Detect which cell encompasses the target text, then output its [X, Y] center coordinate. 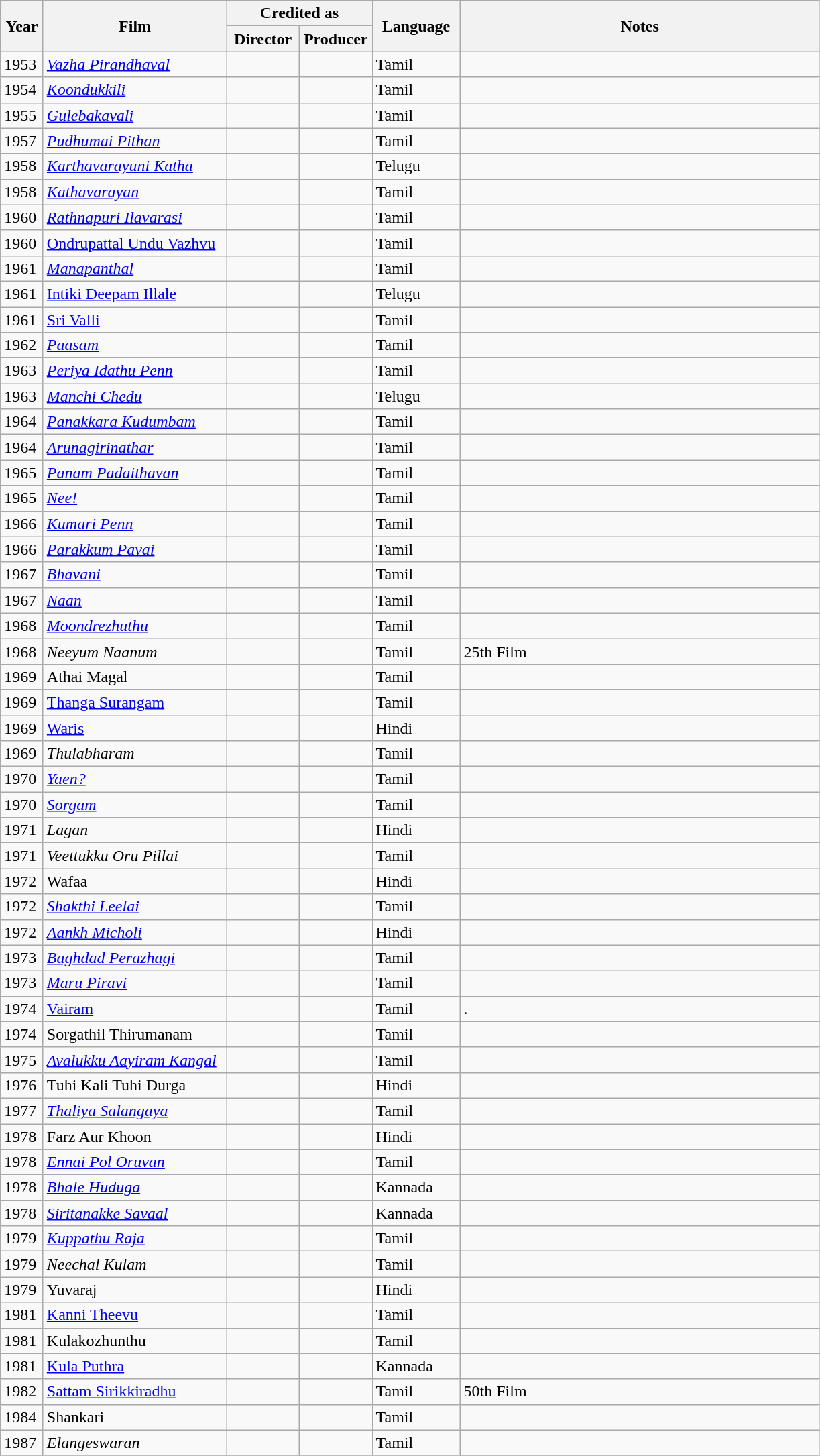
Sorgam [135, 805]
1976 [22, 1085]
Athai Magal [135, 677]
Yaen? [135, 779]
Kathavarayan [135, 192]
Gulebakavali [135, 115]
Kanni Theevu [135, 1315]
Tuhi Kali Tuhi Durga [135, 1085]
Lagan [135, 830]
Veettukku Oru Pillai [135, 856]
Siritanakke Savaal [135, 1213]
Avalukku Aayiram Kangal [135, 1060]
Manapanthal [135, 268]
Kulakozhunthu [135, 1341]
Shakthi Leelai [135, 907]
Panakkara Kudumbam [135, 422]
Neeyum Naanum [135, 651]
Language [416, 26]
Intiki Deepam Illale [135, 294]
Producer [335, 39]
. [640, 1009]
Credited as [299, 13]
Bhale Huduga [135, 1188]
Notes [640, 26]
Vairam [135, 1009]
Waris [135, 728]
Elangeswaran [135, 1443]
Wafaa [135, 881]
Year [22, 26]
Moondrezhuthu [135, 626]
Sri Valli [135, 320]
1987 [22, 1443]
Farz Aur Khoon [135, 1137]
Thulabharam [135, 754]
Naan [135, 600]
Koondukkili [135, 90]
Neechal Kulam [135, 1264]
1954 [22, 90]
Periya Idathu Penn [135, 371]
Manchi Chedu [135, 396]
Kumari Penn [135, 524]
Rathnapuri Ilavarasi [135, 217]
50th Film [640, 1392]
Vazha Pirandhaval [135, 64]
1957 [22, 141]
Panam Padaithavan [135, 473]
Aankh Micholi [135, 932]
Pudhumai Pithan [135, 141]
1962 [22, 345]
1982 [22, 1392]
Bhavani [135, 575]
Film [135, 26]
1975 [22, 1060]
Sattam Sirikkiradhu [135, 1392]
25th Film [640, 651]
Shankari [135, 1417]
Paasam [135, 345]
Parakkum Pavai [135, 549]
Sorgathil Thirumanam [135, 1034]
Maru Piravi [135, 983]
1977 [22, 1111]
Ondrupattal Undu Vazhvu [135, 243]
Kula Puthra [135, 1366]
Arunagirinathar [135, 447]
Thaliya Salangaya [135, 1111]
1953 [22, 64]
Yuvaraj [135, 1290]
Director [263, 39]
1955 [22, 115]
Kuppathu Raja [135, 1239]
1984 [22, 1417]
Karthavarayuni Katha [135, 166]
Baghdad Perazhagi [135, 958]
Nee! [135, 498]
Thanga Surangam [135, 702]
Ennai Pol Oruvan [135, 1162]
